Pinpoint the cell where the given text exists, returning its [X, Y] midpoint coordinate. 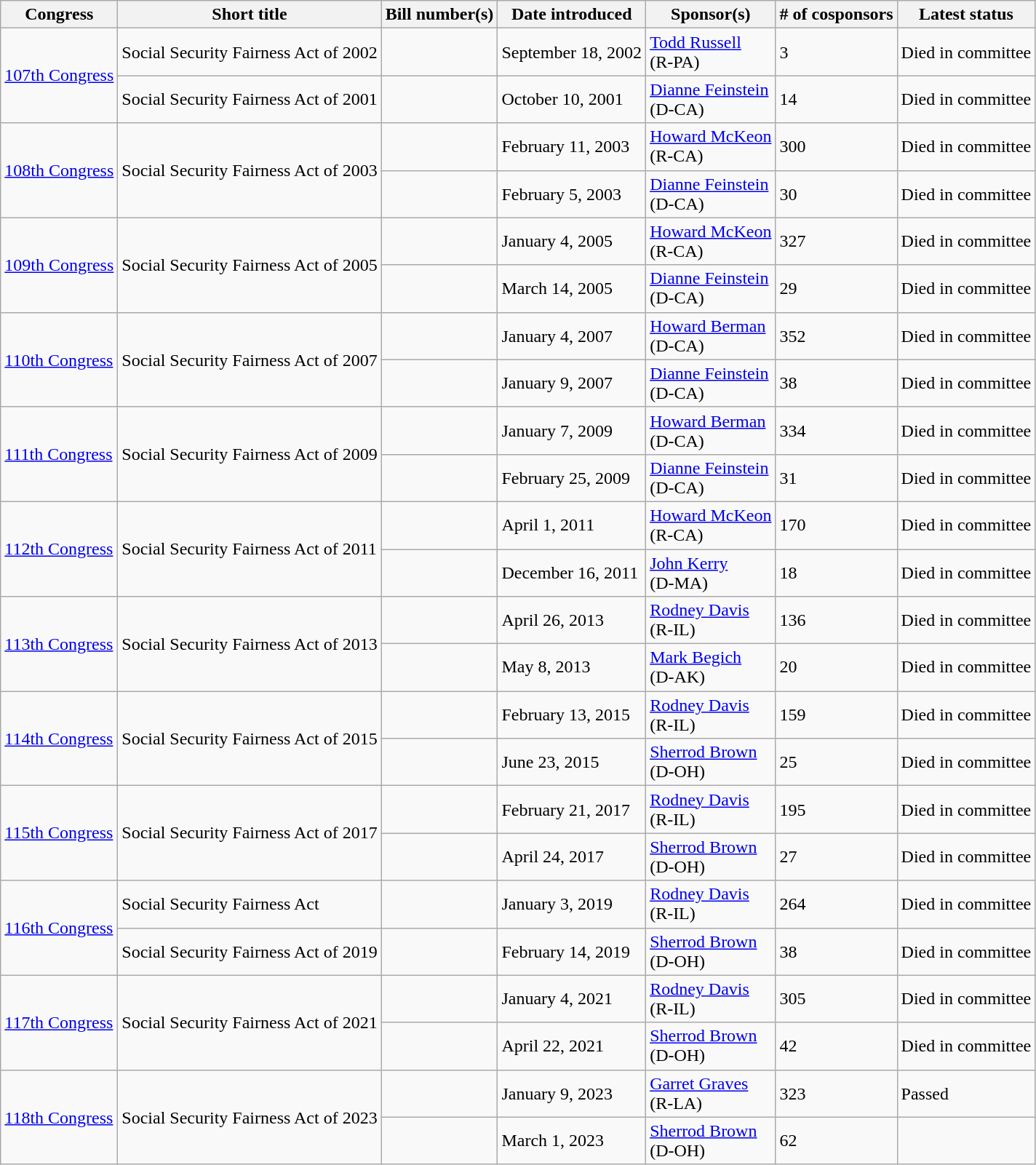
January 7, 2009 [572, 431]
Social Security Fairness Act of 2023 [250, 1117]
Todd Russell(R-PA) [711, 52]
March 14, 2005 [572, 288]
John Kerry(D-MA) [711, 572]
June 23, 2015 [572, 763]
Mark Begich(D-AK) [711, 668]
109th Congress [60, 265]
April 26, 2013 [572, 620]
Social Security Fairness Act of 2011 [250, 549]
Passed [966, 1093]
March 1, 2023 [572, 1141]
110th Congress [60, 359]
September 18, 2002 [572, 52]
264 [837, 904]
29 [837, 288]
Social Security Fairness Act of 2021 [250, 1022]
January 4, 2007 [572, 336]
27 [837, 857]
31 [837, 477]
Short title [250, 15]
February 13, 2015 [572, 715]
Social Security Fairness Act of 2001 [250, 99]
170 [837, 525]
107th Congress [60, 76]
Social Security Fairness Act of 2009 [250, 454]
Date introduced [572, 15]
327 [837, 242]
117th Congress [60, 1022]
111th Congress [60, 454]
May 8, 2013 [572, 668]
January 9, 2023 [572, 1093]
Garret Graves(R-LA) [711, 1093]
334 [837, 431]
352 [837, 336]
Social Security Fairness Act of 2017 [250, 833]
323 [837, 1093]
116th Congress [60, 928]
Social Security Fairness Act [250, 904]
14 [837, 99]
42 [837, 1046]
20 [837, 668]
Social Security Fairness Act of 2015 [250, 739]
January 4, 2005 [572, 242]
195 [837, 809]
62 [837, 1141]
Latest status [966, 15]
25 [837, 763]
Social Security Fairness Act of 2013 [250, 644]
136 [837, 620]
February 11, 2003 [572, 147]
Social Security Fairness Act of 2002 [250, 52]
Bill number(s) [439, 15]
October 10, 2001 [572, 99]
December 16, 2011 [572, 572]
30 [837, 194]
Social Security Fairness Act of 2005 [250, 265]
Social Security Fairness Act of 2007 [250, 359]
Sponsor(s) [711, 15]
159 [837, 715]
108th Congress [60, 170]
3 [837, 52]
April 22, 2021 [572, 1046]
112th Congress [60, 549]
18 [837, 572]
January 9, 2007 [572, 383]
April 1, 2011 [572, 525]
118th Congress [60, 1117]
114th Congress [60, 739]
Social Security Fairness Act of 2003 [250, 170]
300 [837, 147]
February 14, 2019 [572, 952]
113th Congress [60, 644]
115th Congress [60, 833]
January 4, 2021 [572, 998]
February 21, 2017 [572, 809]
January 3, 2019 [572, 904]
April 24, 2017 [572, 857]
Social Security Fairness Act of 2019 [250, 952]
February 25, 2009 [572, 477]
February 5, 2003 [572, 194]
Congress [60, 15]
# of cosponsors [837, 15]
305 [837, 998]
